Scan for the cell matching the given text and deliver its [x, y] coordinate at center. 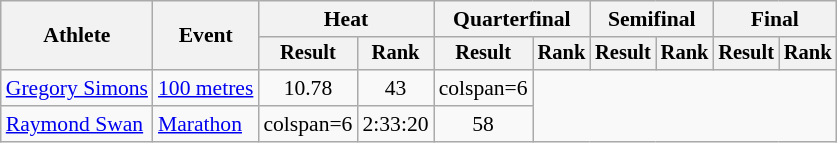
100 metres [206, 88]
Raymond Swan [77, 124]
58 [484, 124]
43 [395, 88]
Athlete [77, 36]
Quarterfinal [512, 19]
Heat [346, 19]
Event [206, 36]
Marathon [206, 124]
Gregory Simons [77, 88]
Final [774, 19]
10.78 [308, 88]
Semifinal [652, 19]
2:33:20 [395, 124]
